Scan for the cell matching the given text and deliver its (X, Y) coordinate at center. 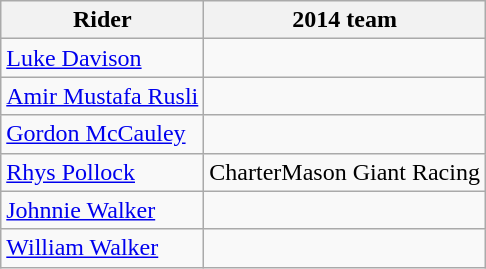
Amir Mustafa Rusli (102, 96)
Rider (102, 20)
William Walker (102, 248)
Johnnie Walker (102, 210)
Luke Davison (102, 58)
CharterMason Giant Racing (345, 172)
2014 team (345, 20)
Rhys Pollock (102, 172)
Gordon McCauley (102, 134)
